For the text-containing cell, return its midpoint in [X, Y] coordinate format. 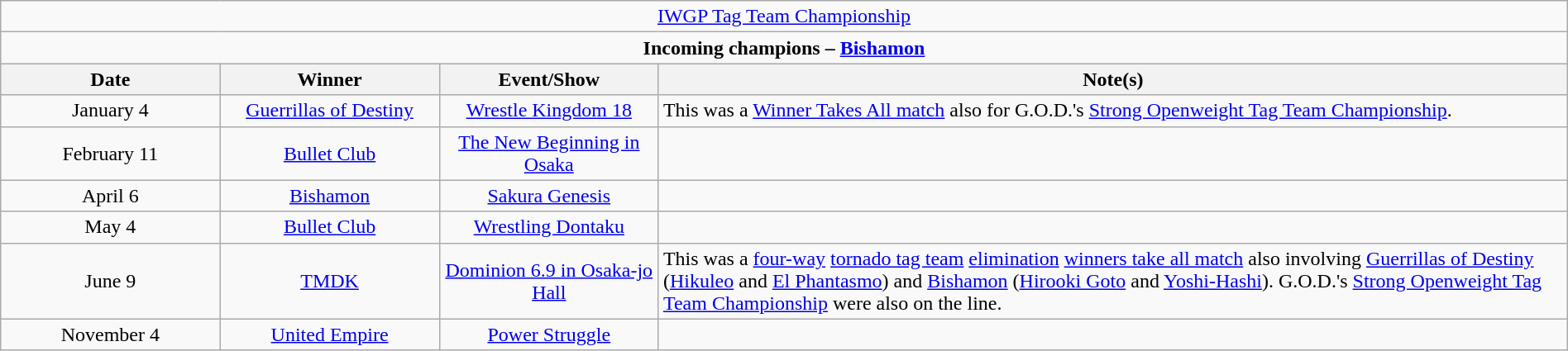
The New Beginning in Osaka [549, 154]
Power Struggle [549, 334]
United Empire [329, 334]
May 4 [111, 227]
January 4 [111, 111]
IWGP Tag Team Championship [784, 17]
Wrestling Dontaku [549, 227]
Guerrillas of Destiny [329, 111]
Note(s) [1113, 79]
Winner [329, 79]
April 6 [111, 196]
Wrestle Kingdom 18 [549, 111]
Sakura Genesis [549, 196]
Date [111, 79]
June 9 [111, 281]
February 11 [111, 154]
TMDK [329, 281]
Bishamon [329, 196]
Incoming champions – Bishamon [784, 48]
November 4 [111, 334]
This was a Winner Takes All match also for G.O.D.'s Strong Openweight Tag Team Championship. [1113, 111]
Dominion 6.9 in Osaka-jo Hall [549, 281]
Event/Show [549, 79]
